Return [x, y] of the center of cell containing provided text 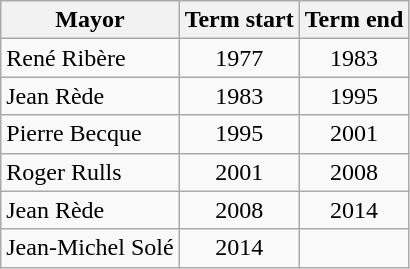
Term end [354, 20]
Mayor [90, 20]
Term start [239, 20]
1977 [239, 58]
René Ribère [90, 58]
Roger Rulls [90, 172]
Pierre Becque [90, 134]
Jean-Michel Solé [90, 248]
